Scan for the cell matching the given text and deliver its (X, Y) coordinate at center. 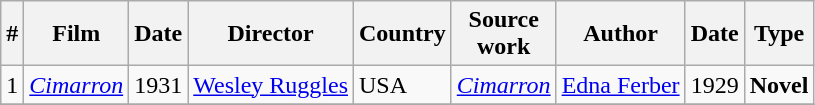
USA (403, 85)
1931 (158, 85)
Sourcework (504, 34)
Edna Ferber (620, 85)
Type (779, 34)
Film (76, 34)
# (12, 34)
Director (271, 34)
1929 (714, 85)
Country (403, 34)
Author (620, 34)
Wesley Ruggles (271, 85)
1 (12, 85)
Novel (779, 85)
